Scan for the cell matching the given text and deliver its [x, y] coordinate at center. 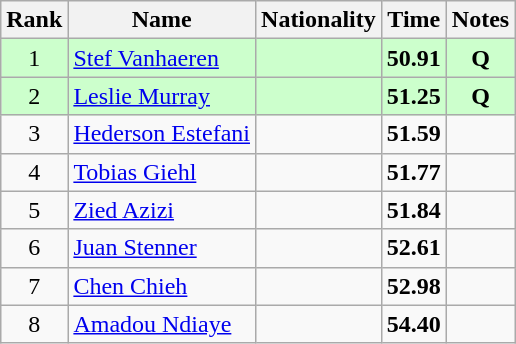
Rank [34, 20]
5 [34, 210]
Name [162, 20]
Zied Azizi [162, 210]
Tobias Giehl [162, 172]
6 [34, 248]
Hederson Estefani [162, 134]
51.84 [414, 210]
51.59 [414, 134]
51.77 [414, 172]
1 [34, 58]
4 [34, 172]
52.61 [414, 248]
50.91 [414, 58]
Juan Stenner [162, 248]
51.25 [414, 96]
2 [34, 96]
7 [34, 286]
Leslie Murray [162, 96]
Nationality [319, 20]
Stef Vanhaeren [162, 58]
8 [34, 324]
52.98 [414, 286]
Chen Chieh [162, 286]
Time [414, 20]
Notes [480, 20]
Amadou Ndiaye [162, 324]
54.40 [414, 324]
3 [34, 134]
